Identify which cell holds the provided text, then report its [x, y] central coordinate. 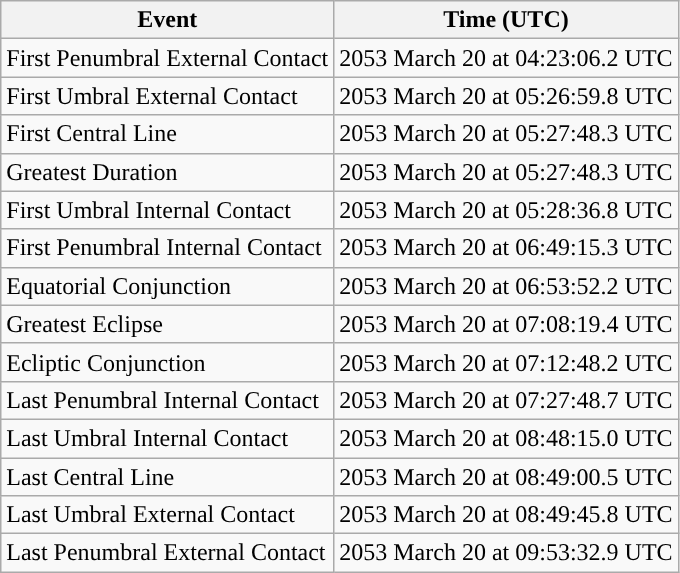
First Umbral Internal Contact [168, 210]
Greatest Eclipse [168, 324]
2053 March 20 at 08:48:15.0 UTC [506, 438]
2053 March 20 at 08:49:00.5 UTC [506, 477]
Last Umbral Internal Contact [168, 438]
Last Penumbral External Contact [168, 553]
2053 March 20 at 05:28:36.8 UTC [506, 210]
Ecliptic Conjunction [168, 362]
First Penumbral Internal Contact [168, 248]
2053 March 20 at 06:49:15.3 UTC [506, 248]
First Umbral External Contact [168, 96]
2053 March 20 at 07:12:48.2 UTC [506, 362]
Last Umbral External Contact [168, 515]
Greatest Duration [168, 172]
2053 March 20 at 07:27:48.7 UTC [506, 400]
2053 March 20 at 06:53:52.2 UTC [506, 286]
Last Central Line [168, 477]
Equatorial Conjunction [168, 286]
2053 March 20 at 04:23:06.2 UTC [506, 58]
Last Penumbral Internal Contact [168, 400]
First Central Line [168, 134]
Time (UTC) [506, 20]
2053 March 20 at 07:08:19.4 UTC [506, 324]
Event [168, 20]
2053 March 20 at 08:49:45.8 UTC [506, 515]
2053 March 20 at 09:53:32.9 UTC [506, 553]
2053 March 20 at 05:26:59.8 UTC [506, 96]
First Penumbral External Contact [168, 58]
